Capture the cell that displays the provided text and extract its [x, y] central coordinate. 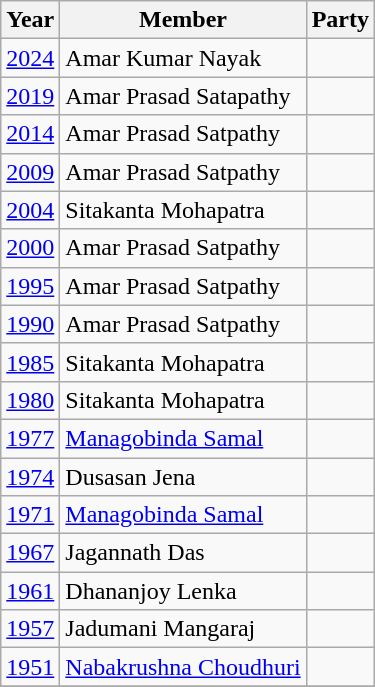
2014 [30, 134]
1985 [30, 362]
1951 [30, 667]
2004 [30, 210]
Party [340, 20]
Member [183, 20]
1961 [30, 591]
1967 [30, 553]
1977 [30, 438]
1980 [30, 400]
1974 [30, 477]
1957 [30, 629]
2019 [30, 96]
1995 [30, 286]
Amar Prasad Satapathy [183, 96]
Jadumani Mangaraj [183, 629]
Jagannath Das [183, 553]
Year [30, 20]
Nabakrushna Choudhuri [183, 667]
1990 [30, 324]
1971 [30, 515]
Dusasan Jena [183, 477]
2009 [30, 172]
2024 [30, 58]
Amar Kumar Nayak [183, 58]
Dhananjoy Lenka [183, 591]
2000 [30, 248]
